Pinpoint the cell where the given text exists, returning its (X, Y) midpoint coordinate. 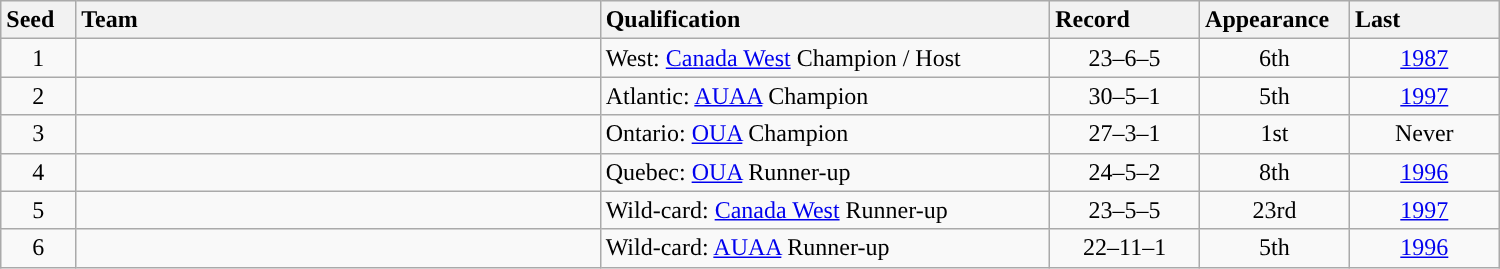
Atlantic: AUAA Champion (825, 96)
22–11–1 (1125, 248)
Qualification (825, 20)
1st (1275, 134)
Wild-card: Canada West Runner-up (825, 210)
Ontario: OUA Champion (825, 134)
1987 (1424, 58)
1 (38, 58)
West: Canada West Champion / Host (825, 58)
5 (38, 210)
Never (1424, 134)
30–5–1 (1125, 96)
4 (38, 172)
3 (38, 134)
Wild-card: AUAA Runner-up (825, 248)
Appearance (1275, 20)
23rd (1275, 210)
Quebec: OUA Runner-up (825, 172)
2 (38, 96)
Team (338, 20)
23–5–5 (1125, 210)
Last (1424, 20)
24–5–2 (1125, 172)
Record (1125, 20)
6 (38, 248)
23–6–5 (1125, 58)
6th (1275, 58)
Seed (38, 20)
27–3–1 (1125, 134)
8th (1275, 172)
